Extract the (x, y) coordinate from the center of the cell holding the provided text.  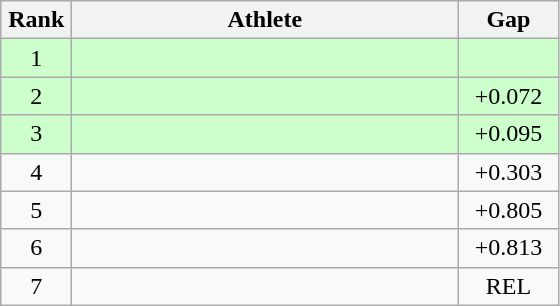
+0.813 (508, 248)
6 (36, 248)
+0.805 (508, 210)
Gap (508, 20)
4 (36, 172)
+0.303 (508, 172)
+0.095 (508, 134)
2 (36, 96)
7 (36, 286)
Rank (36, 20)
+0.072 (508, 96)
5 (36, 210)
Athlete (265, 20)
3 (36, 134)
REL (508, 286)
1 (36, 58)
